Pinpoint the cell where the given text exists, returning its (X, Y) midpoint coordinate. 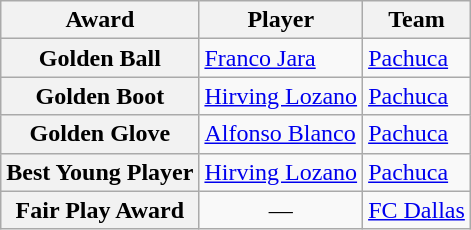
Golden Ball (100, 58)
Alfonso Blanco (281, 134)
FC Dallas (417, 210)
— (281, 210)
Franco Jara (281, 58)
Fair Play Award (100, 210)
Best Young Player (100, 172)
Player (281, 20)
Award (100, 20)
Golden Boot (100, 96)
Team (417, 20)
Golden Glove (100, 134)
